For the text-containing cell, return its midpoint in (x, y) coordinate format. 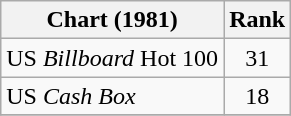
US Billboard Hot 100 (112, 58)
US Cash Box (112, 96)
Chart (1981) (112, 20)
18 (258, 96)
31 (258, 58)
Rank (258, 20)
